Determine the [x, y] coordinate at the center of the cell enclosing the given text.  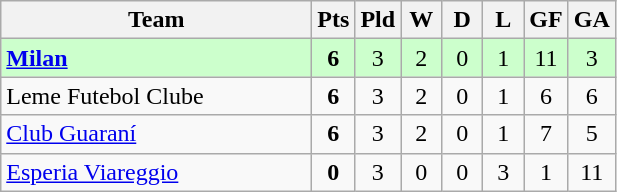
L [504, 20]
Team [156, 20]
Milan [156, 58]
Pld [378, 20]
5 [592, 134]
7 [546, 134]
Esperia Viareggio [156, 172]
W [422, 20]
GF [546, 20]
Club Guaraní [156, 134]
Pts [334, 20]
D [462, 20]
Leme Futebol Clube [156, 96]
GA [592, 20]
